Detect which cell encompasses the target text, then output its [x, y] center coordinate. 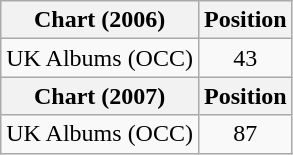
87 [245, 134]
43 [245, 58]
Chart (2007) [100, 96]
Chart (2006) [100, 20]
